Extract the (x, y) coordinate from the center of the cell holding the provided text.  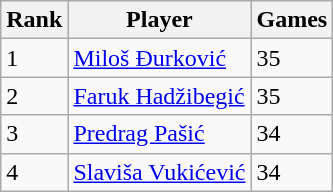
Miloš Đurković (160, 58)
Slaviša Vukićević (160, 172)
Games (292, 20)
Faruk Hadžibegić (160, 96)
4 (34, 172)
2 (34, 96)
1 (34, 58)
Player (160, 20)
Predrag Pašić (160, 134)
3 (34, 134)
Rank (34, 20)
